Scan for the cell matching the given text and deliver its (x, y) coordinate at center. 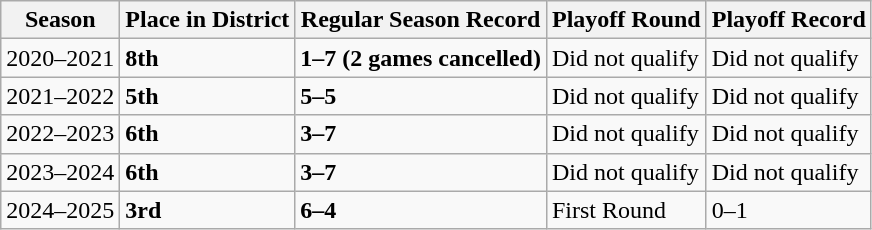
Regular Season Record (421, 20)
6–4 (421, 210)
5–5 (421, 96)
3rd (208, 210)
Season (60, 20)
First Round (626, 210)
Playoff Round (626, 20)
2024–2025 (60, 210)
2021–2022 (60, 96)
2023–2024 (60, 172)
8th (208, 58)
Place in District (208, 20)
2022–2023 (60, 134)
1–7 (2 games cancelled) (421, 58)
2020–2021 (60, 58)
0–1 (788, 210)
Playoff Record (788, 20)
5th (208, 96)
